Capture the cell that displays the provided text and extract its [x, y] central coordinate. 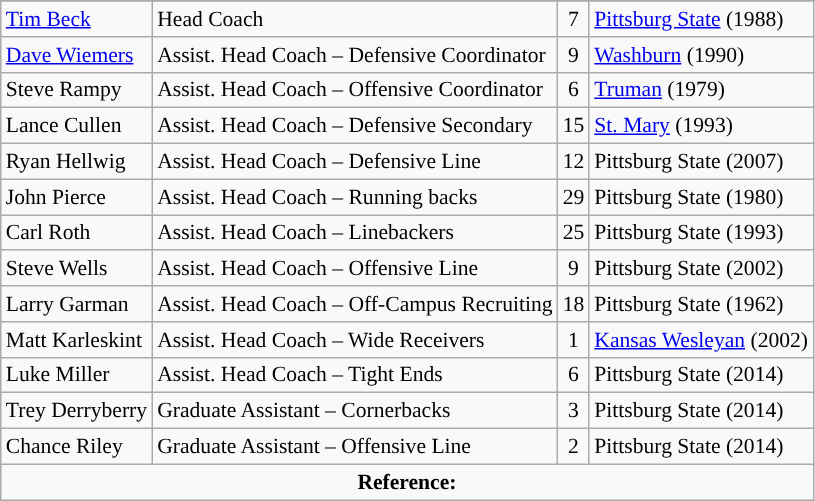
Luke Miller [76, 375]
Pittsburg State (2002) [701, 269]
Assist. Head Coach – Offensive Line [354, 269]
2 [574, 447]
Pittsburg State (1993) [701, 233]
1 [574, 340]
Tim Beck [76, 19]
Graduate Assistant – Cornerbacks [354, 411]
Assist. Head Coach – Defensive Line [354, 162]
25 [574, 233]
Lance Cullen [76, 126]
St. Mary (1993) [701, 126]
Steve Wells [76, 269]
Assist. Head Coach – Off-Campus Recruiting [354, 304]
18 [574, 304]
Pittsburg State (1980) [701, 197]
Kansas Wesleyan (2002) [701, 340]
Pittsburg State (2007) [701, 162]
Chance Riley [76, 447]
Assist. Head Coach – Defensive Secondary [354, 126]
Matt Karleskint [76, 340]
3 [574, 411]
Assist. Head Coach – Running backs [354, 197]
Reference: [407, 482]
Head Coach [354, 19]
15 [574, 126]
Graduate Assistant – Offensive Line [354, 447]
Dave Wiemers [76, 55]
Pittsburg State (1988) [701, 19]
Carl Roth [76, 233]
Steve Rampy [76, 90]
Truman (1979) [701, 90]
Assist. Head Coach – Linebackers [354, 233]
29 [574, 197]
John Pierce [76, 197]
Assist. Head Coach – Defensive Coordinator [354, 55]
Larry Garman [76, 304]
12 [574, 162]
Washburn (1990) [701, 55]
Ryan Hellwig [76, 162]
7 [574, 19]
Assist. Head Coach – Offensive Coordinator [354, 90]
Assist. Head Coach – Tight Ends [354, 375]
Trey Derryberry [76, 411]
Assist. Head Coach – Wide Receivers [354, 340]
Pittsburg State (1962) [701, 304]
